From the cell containing the given text, extract its center point as [x, y] coordinate. 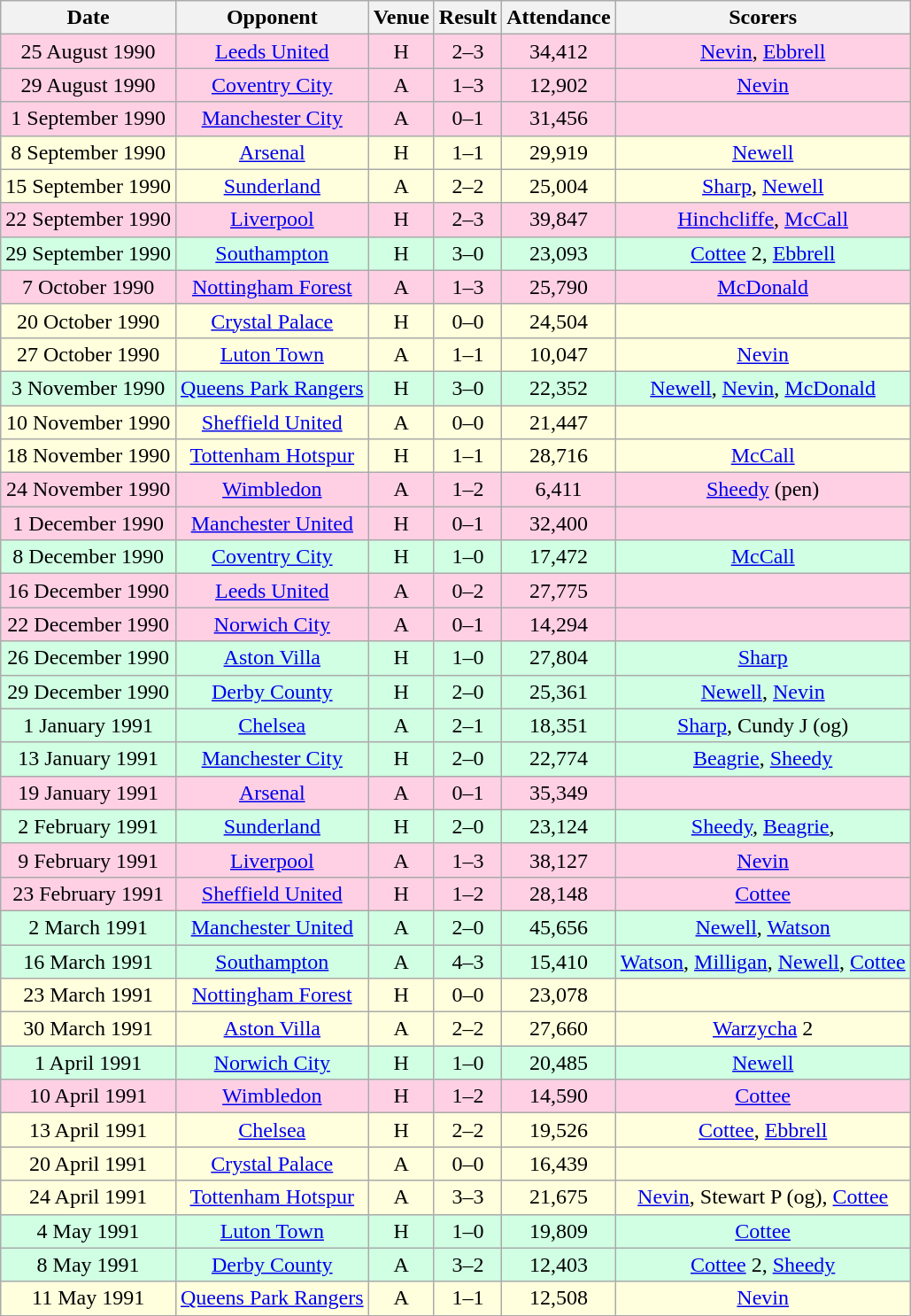
29 August 1990 [89, 85]
Cottee, Ebbrell [763, 1130]
4 May 1991 [89, 1231]
17,472 [559, 557]
8 December 1990 [89, 557]
16 March 1991 [89, 961]
Attendance [559, 18]
23 March 1991 [89, 995]
Warzycha 2 [763, 1029]
19,526 [559, 1130]
10 April 1991 [89, 1096]
39,847 [559, 220]
3 November 1990 [89, 388]
29,919 [559, 152]
Watson, Milligan, Newell, Cottee [763, 961]
16,439 [559, 1164]
7 October 1990 [89, 287]
2 February 1991 [89, 826]
20,485 [559, 1063]
8 September 1990 [89, 152]
Cottee 2, Ebbrell [763, 253]
18,351 [559, 725]
20 October 1990 [89, 321]
Newell, Nevin, McDonald [763, 388]
29 September 1990 [89, 253]
4–3 [467, 961]
10 November 1990 [89, 422]
1 December 1990 [89, 523]
Sharp [763, 658]
18 November 1990 [89, 456]
25,361 [559, 692]
15 September 1990 [89, 186]
Newell, Watson [763, 927]
28,716 [559, 456]
8 May 1991 [89, 1265]
26 December 1990 [89, 658]
27,660 [559, 1029]
31,456 [559, 119]
Beagrie, Sheedy [763, 759]
27,804 [559, 658]
23 February 1991 [89, 894]
30 March 1991 [89, 1029]
1 April 1991 [89, 1063]
McDonald [763, 287]
Sharp, Cundy J (og) [763, 725]
6,411 [559, 490]
22 September 1990 [89, 220]
14,590 [559, 1096]
10,047 [559, 354]
Nevin, Stewart P (og), Cottee [763, 1197]
Date [89, 18]
2 March 1991 [89, 927]
14,294 [559, 624]
12,902 [559, 85]
1 September 1990 [89, 119]
Cottee 2, Sheedy [763, 1265]
23,124 [559, 826]
19 January 1991 [89, 793]
27 October 1990 [89, 354]
21,675 [559, 1197]
11 May 1991 [89, 1298]
22,774 [559, 759]
Sheedy (pen) [763, 490]
22 December 1990 [89, 624]
28,148 [559, 894]
32,400 [559, 523]
3–3 [467, 1197]
35,349 [559, 793]
Nevin, Ebbrell [763, 51]
12,508 [559, 1298]
38,127 [559, 860]
25 August 1990 [89, 51]
3–2 [467, 1265]
Sheedy, Beagrie, [763, 826]
13 April 1991 [89, 1130]
Venue [401, 18]
27,775 [559, 591]
25,790 [559, 287]
24 April 1991 [89, 1197]
13 January 1991 [89, 759]
24,504 [559, 321]
1 January 1991 [89, 725]
15,410 [559, 961]
24 November 1990 [89, 490]
20 April 1991 [89, 1164]
23,093 [559, 253]
Sharp, Newell [763, 186]
21,447 [559, 422]
2–1 [467, 725]
Hinchcliffe, McCall [763, 220]
22,352 [559, 388]
12,403 [559, 1265]
0–2 [467, 591]
Opponent [272, 18]
45,656 [559, 927]
34,412 [559, 51]
Newell, Nevin [763, 692]
16 December 1990 [89, 591]
23,078 [559, 995]
19,809 [559, 1231]
29 December 1990 [89, 692]
Scorers [763, 18]
25,004 [559, 186]
Result [467, 18]
9 February 1991 [89, 860]
